Provide the [X, Y] coordinate of the cell's center where the given text is located.  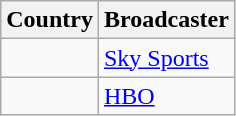
Sky Sports [166, 58]
Broadcaster [166, 20]
HBO [166, 96]
Country [50, 20]
